Search for the cell housing the specified text and yield its (x, y) center coordinate. 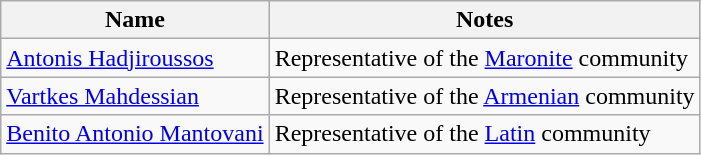
Representative of the Latin community (484, 134)
Vartkes Mahdessian (135, 96)
Name (135, 20)
Benito Antonio Mantovani (135, 134)
Notes (484, 20)
Antonis Hadjiroussos (135, 58)
Representative of the Armenian community (484, 96)
Representative of the Maronite community (484, 58)
